Return [x, y] of the center of cell containing provided text 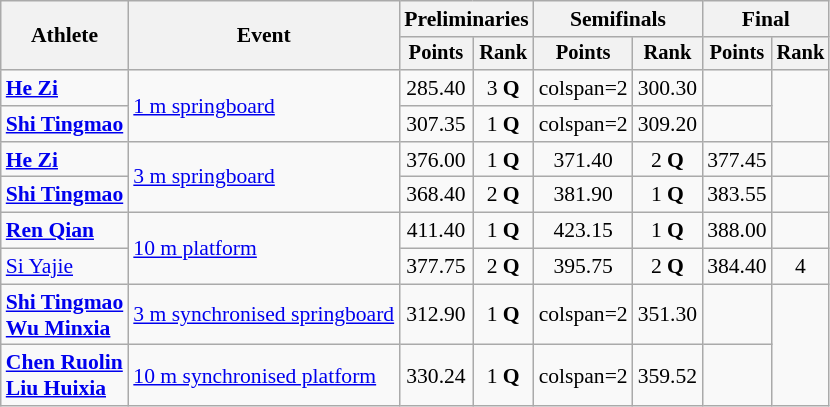
Event [264, 36]
Final [766, 19]
359.52 [668, 376]
Ren Qian [65, 231]
4 [801, 267]
3 Q [504, 88]
10 m synchronised platform [264, 376]
Shi TingmaoWu Minxia [65, 314]
411.40 [436, 231]
Preliminaries [466, 19]
Semifinals [618, 19]
1 m springboard [264, 106]
3 m springboard [264, 178]
300.30 [668, 88]
381.90 [584, 195]
312.90 [436, 314]
388.00 [736, 231]
376.00 [436, 160]
423.15 [584, 231]
Si Yajie [65, 267]
309.20 [668, 124]
330.24 [436, 376]
285.40 [436, 88]
384.40 [736, 267]
395.75 [584, 267]
351.30 [668, 314]
383.55 [736, 195]
371.40 [584, 160]
Athlete [65, 36]
368.40 [436, 195]
377.45 [736, 160]
Chen RuolinLiu Huixia [65, 376]
307.35 [436, 124]
10 m platform [264, 248]
3 m synchronised springboard [264, 314]
377.75 [436, 267]
